Identify which cell holds the provided text, then report its [X, Y] central coordinate. 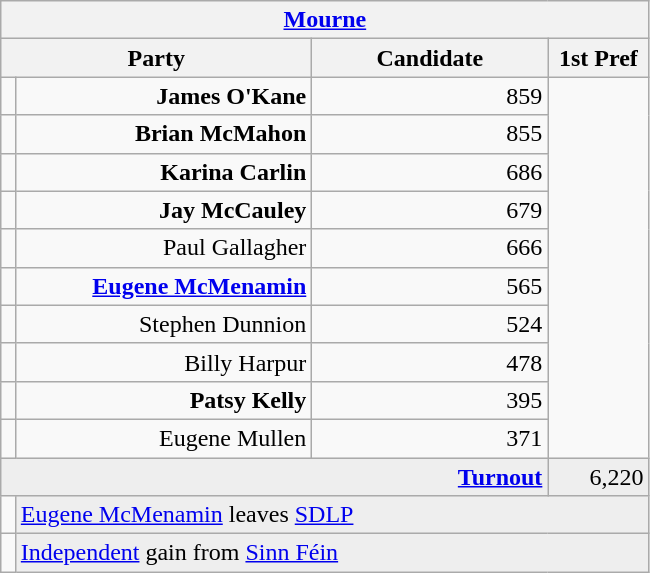
Party [156, 58]
6,220 [598, 477]
679 [430, 210]
371 [430, 438]
859 [430, 96]
Candidate [430, 58]
565 [430, 286]
686 [430, 172]
Mourne [325, 20]
Billy Harpur [164, 362]
Stephen Dunnion [164, 324]
524 [430, 324]
Turnout [274, 477]
Karina Carlin [164, 172]
Independent gain from Sinn Féin [332, 553]
Eugene Mullen [164, 438]
Patsy Kelly [164, 400]
James O'Kane [164, 96]
Paul Gallagher [164, 248]
1st Pref [598, 58]
666 [430, 248]
395 [430, 400]
855 [430, 134]
Eugene McMenamin leaves SDLP [332, 515]
Jay McCauley [164, 210]
Eugene McMenamin [164, 286]
Brian McMahon [164, 134]
478 [430, 362]
